Scan for the cell matching the given text and deliver its [X, Y] coordinate at center. 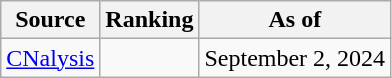
Ranking [150, 20]
September 2, 2024 [295, 58]
Source [50, 20]
As of [295, 20]
CNalysis [50, 58]
